Return the [x, y] coordinate for the center point of the cell that contains the specified text.  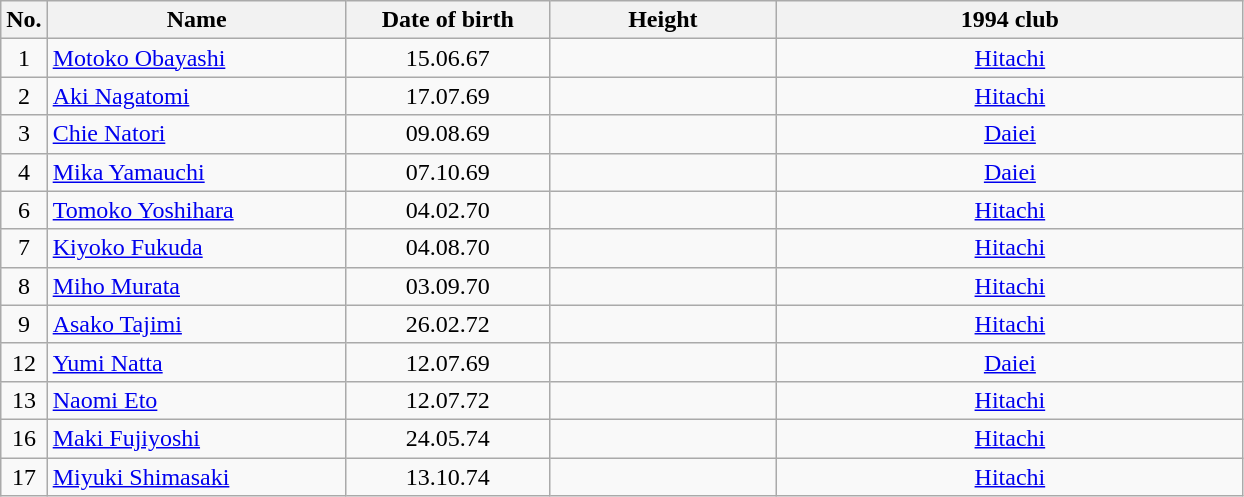
12.07.69 [448, 362]
Asako Tajimi [196, 324]
8 [24, 286]
3 [24, 134]
Maki Fujiyoshi [196, 438]
17 [24, 477]
24.05.74 [448, 438]
17.07.69 [448, 96]
Date of birth [448, 20]
Aki Nagatomi [196, 96]
Mika Yamauchi [196, 172]
03.09.70 [448, 286]
Kiyoko Fukuda [196, 248]
Chie Natori [196, 134]
12 [24, 362]
7 [24, 248]
13 [24, 400]
13.10.74 [448, 477]
15.06.67 [448, 58]
16 [24, 438]
1994 club [1010, 20]
1 [24, 58]
No. [24, 20]
07.10.69 [448, 172]
09.08.69 [448, 134]
Tomoko Yoshihara [196, 210]
04.08.70 [448, 248]
Name [196, 20]
Motoko Obayashi [196, 58]
04.02.70 [448, 210]
Yumi Natta [196, 362]
Miho Murata [196, 286]
9 [24, 324]
26.02.72 [448, 324]
2 [24, 96]
Height [662, 20]
6 [24, 210]
Naomi Eto [196, 400]
12.07.72 [448, 400]
4 [24, 172]
Miyuki Shimasaki [196, 477]
